Find where the given text appears and provide that cell's center as (X, Y) coordinate. 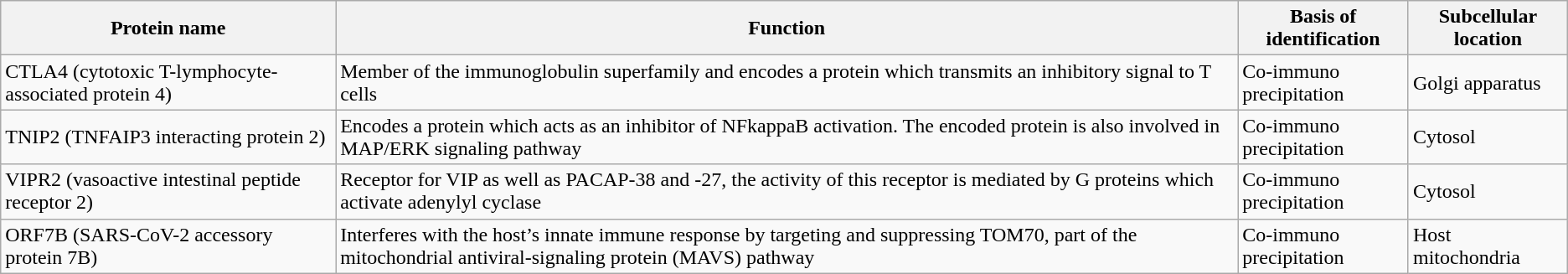
Encodes a protein which acts as an inhibitor of NFkappaB activation. The encoded protein is also involved in MAP/ERK signaling pathway (787, 137)
Host mitochondria (1488, 246)
Function (787, 28)
Golgi apparatus (1488, 82)
Subcellular location (1488, 28)
TNIP2 (TNFAIP3 interacting protein 2) (168, 137)
ORF7B (SARS-CoV-2 accessory protein 7B) (168, 246)
Member of the immunoglobulin superfamily and encodes a protein which transmits an inhibitory signal to T cells (787, 82)
Protein name (168, 28)
CTLA4 (cytotoxic T-lymphocyte-associated protein 4) (168, 82)
VIPR2 (vasoactive intestinal peptide receptor 2) (168, 191)
Receptor for VIP as well as PACAP-38 and -27, the activity of this receptor is mediated by G proteins which activate adenylyl cyclase (787, 191)
Basis of identification (1323, 28)
